Extract the [X, Y] coordinate from the center of the cell holding the provided text.  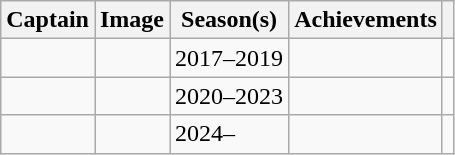
Achievements [366, 20]
2020–2023 [230, 96]
Season(s) [230, 20]
2017–2019 [230, 58]
2024– [230, 134]
Captain [48, 20]
Image [132, 20]
